For the text-containing cell, return its midpoint in [X, Y] coordinate format. 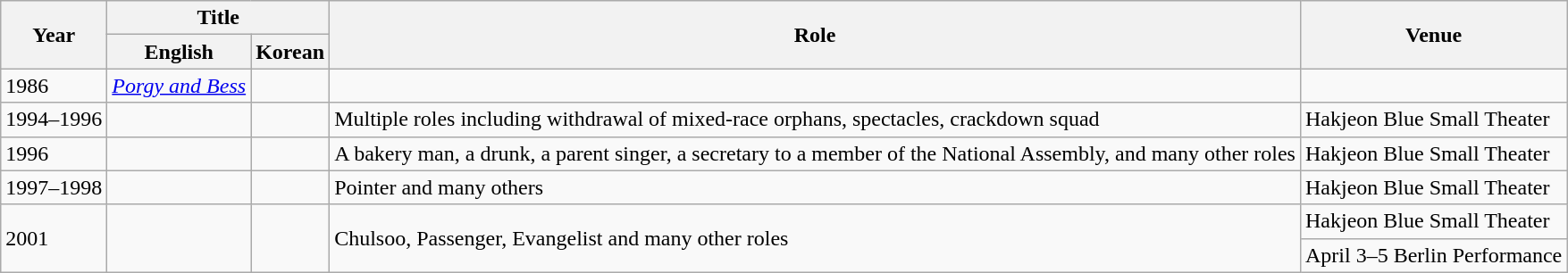
Venue [1433, 35]
Role [815, 35]
1986 [54, 86]
A bakery man, a drunk, a parent singer, a secretary to a member of the National Assembly, and many other roles [815, 153]
English [179, 52]
April 3–5 Berlin Performance [1433, 255]
Porgy and Bess [179, 86]
1997–1998 [54, 187]
1996 [54, 153]
Multiple roles including withdrawal of mixed-race orphans, spectacles, crackdown squad [815, 120]
Pointer and many others [815, 187]
Year [54, 35]
1994–1996 [54, 120]
Korean [290, 52]
Title [218, 18]
2001 [54, 238]
Chulsoo, Passenger, Evangelist and many other roles [815, 238]
